For the text-containing cell, return its midpoint in [X, Y] coordinate format. 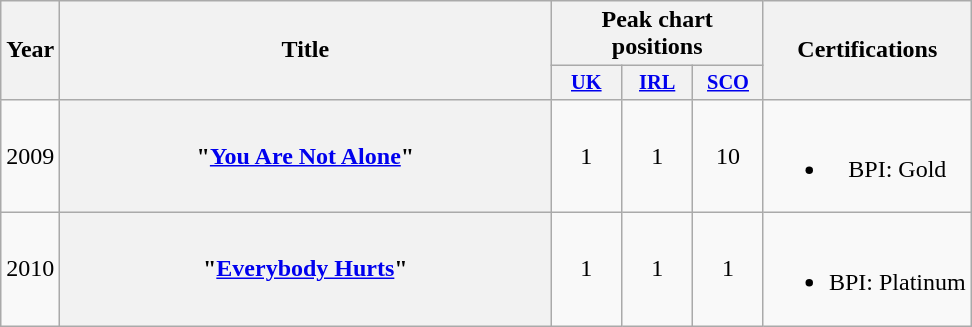
IRL [658, 83]
Title [306, 50]
UK [586, 83]
BPI: Platinum [867, 270]
Certifications [867, 50]
BPI: Gold [867, 156]
2009 [30, 156]
2010 [30, 270]
SCO [728, 83]
Year [30, 50]
10 [728, 156]
"Everybody Hurts" [306, 270]
Peak chart positions [658, 34]
"You Are Not Alone" [306, 156]
